Return the [x, y] coordinate for the center point of the cell that contains the specified text.  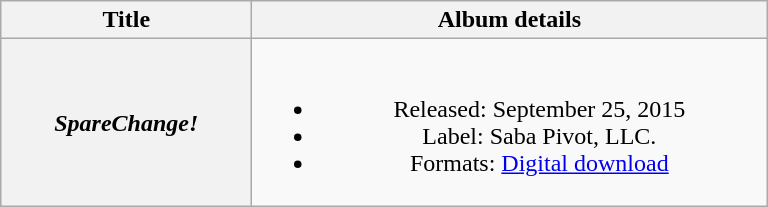
Album details [510, 20]
Title [126, 20]
Released: September 25, 2015Label: Saba Pivot, LLC.Formats: Digital download [510, 122]
SpareChange! [126, 122]
